Pinpoint the cell where the given text exists, returning its (x, y) midpoint coordinate. 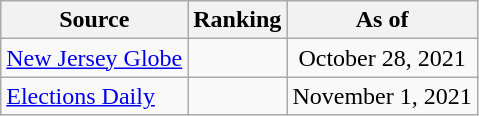
As of (382, 20)
October 28, 2021 (382, 58)
Ranking (238, 20)
Elections Daily (94, 96)
November 1, 2021 (382, 96)
Source (94, 20)
New Jersey Globe (94, 58)
